Determine the (X, Y) coordinate at the center of the cell enclosing the given text.  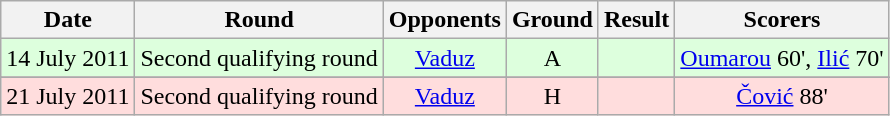
Result (636, 20)
Round (259, 20)
Ground (552, 20)
Čović 88' (782, 96)
Oumarou 60', Ilić 70' (782, 58)
A (552, 58)
21 July 2011 (68, 96)
Date (68, 20)
Scorers (782, 20)
14 July 2011 (68, 58)
H (552, 96)
Opponents (444, 20)
